Pinpoint the cell where the given text exists, returning its [X, Y] midpoint coordinate. 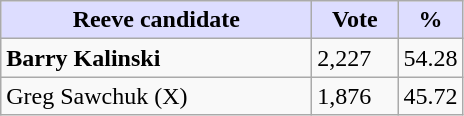
1,876 [355, 96]
% [430, 20]
Vote [355, 20]
54.28 [430, 58]
2,227 [355, 58]
Reeve candidate [156, 20]
Barry Kalinski [156, 58]
45.72 [430, 96]
Greg Sawchuk (X) [156, 96]
